Detect which cell encompasses the target text, then output its (X, Y) center coordinate. 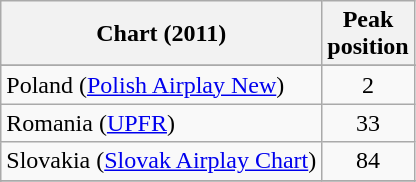
2 (368, 85)
Slovakia (Slovak Airplay Chart) (162, 161)
84 (368, 161)
Romania (UPFR) (162, 123)
Peakposition (368, 34)
33 (368, 123)
Chart (2011) (162, 34)
Poland (Polish Airplay New) (162, 85)
